Output the (x, y) coordinate of the center of the cell containing the given text.  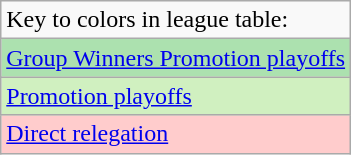
Key to colors in league table: (176, 20)
Group Winners Promotion playoffs (176, 58)
Promotion playoffs (176, 96)
Direct relegation (176, 134)
